Extract the (x, y) coordinate from the center of the cell holding the provided text.  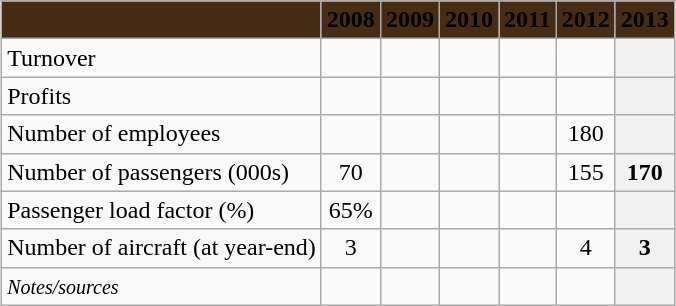
Profits (162, 96)
4 (586, 248)
Notes/sources (162, 286)
70 (350, 172)
2012 (586, 20)
Turnover (162, 58)
2013 (644, 20)
Number of employees (162, 134)
Passenger load factor (%) (162, 210)
2010 (468, 20)
155 (586, 172)
2011 (528, 20)
2009 (410, 20)
65% (350, 210)
Number of passengers (000s) (162, 172)
2008 (350, 20)
170 (644, 172)
Number of aircraft (at year-end) (162, 248)
180 (586, 134)
